Determine the (X, Y) coordinate at the center of the cell enclosing the given text.  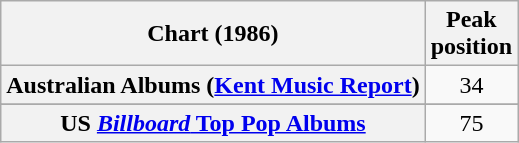
Australian Albums (Kent Music Report) (213, 85)
Chart (1986) (213, 34)
34 (471, 85)
Peakposition (471, 34)
US Billboard Top Pop Albums (213, 123)
75 (471, 123)
